From the cell containing the given text, extract its center point as (x, y) coordinate. 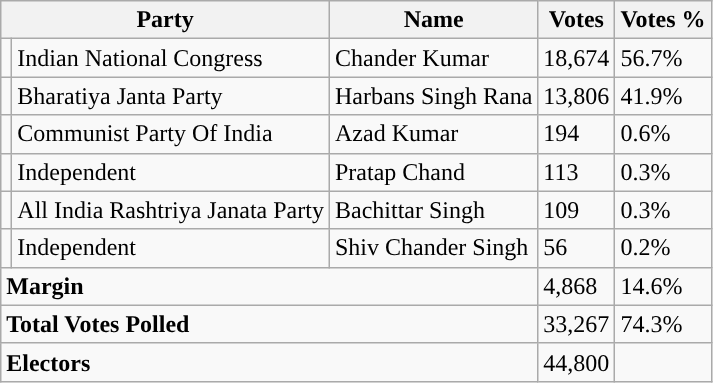
14.6% (663, 286)
44,800 (576, 362)
56 (576, 248)
Votes (576, 20)
Bharatiya Janta Party (171, 96)
113 (576, 172)
74.3% (663, 324)
Pratap Chand (433, 172)
Total Votes Polled (270, 324)
Votes % (663, 20)
Chander Kumar (433, 58)
Party (166, 20)
Electors (270, 362)
0.2% (663, 248)
Bachittar Singh (433, 210)
Shiv Chander Singh (433, 248)
Azad Kumar (433, 134)
33,267 (576, 324)
Margin (270, 286)
All India Rashtriya Janata Party (171, 210)
18,674 (576, 58)
Harbans Singh Rana (433, 96)
Communist Party Of India (171, 134)
4,868 (576, 286)
109 (576, 210)
56.7% (663, 58)
41.9% (663, 96)
Name (433, 20)
194 (576, 134)
13,806 (576, 96)
0.6% (663, 134)
Indian National Congress (171, 58)
